Determine the [X, Y] coordinate at the center of the cell enclosing the given text.  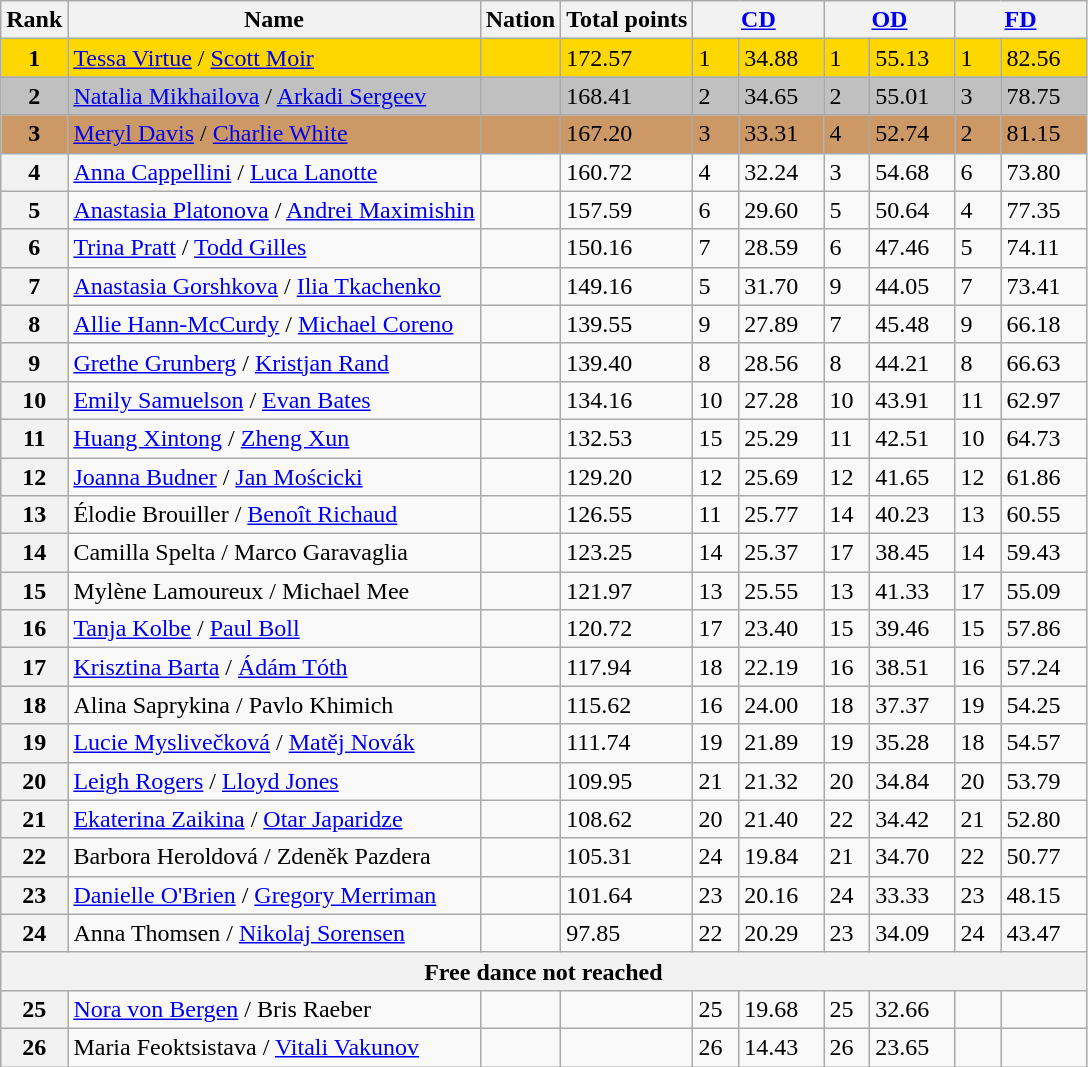
Barbora Heroldová / Zdeněk Pazdera [274, 857]
54.57 [1044, 743]
Meryl Davis / Charlie White [274, 134]
73.80 [1044, 172]
55.01 [912, 96]
Camilla Spelta / Marco Garavaglia [274, 553]
25.77 [782, 515]
29.60 [782, 210]
78.75 [1044, 96]
20.16 [782, 895]
FD [1020, 20]
Anna Thomsen / Nikolaj Sorensen [274, 933]
73.41 [1044, 286]
23.40 [782, 629]
66.63 [1044, 362]
Anna Cappellini / Luca Lanotte [274, 172]
27.28 [782, 400]
14.43 [782, 1047]
Maria Feoktsistava / Vitali Vakunov [274, 1047]
55.13 [912, 58]
43.47 [1044, 933]
20.29 [782, 933]
45.48 [912, 324]
34.09 [912, 933]
43.91 [912, 400]
41.65 [912, 477]
39.46 [912, 629]
123.25 [627, 553]
82.56 [1044, 58]
109.95 [627, 781]
54.25 [1044, 705]
139.55 [627, 324]
129.20 [627, 477]
Élodie Brouiller / Benoît Richaud [274, 515]
Grethe Grunberg / Kristjan Rand [274, 362]
108.62 [627, 819]
47.46 [912, 248]
38.45 [912, 553]
Total points [627, 20]
34.84 [912, 781]
25.37 [782, 553]
101.64 [627, 895]
150.16 [627, 248]
21.32 [782, 781]
25.29 [782, 438]
160.72 [627, 172]
22.19 [782, 667]
60.55 [1044, 515]
111.74 [627, 743]
34.65 [782, 96]
52.80 [1044, 819]
61.86 [1044, 477]
28.56 [782, 362]
59.43 [1044, 553]
Mylène Lamoureux / Michael Mee [274, 591]
34.88 [782, 58]
31.70 [782, 286]
Krisztina Barta / Ádám Tóth [274, 667]
168.41 [627, 96]
Anastasia Platonova / Andrei Maximishin [274, 210]
27.89 [782, 324]
52.74 [912, 134]
134.16 [627, 400]
28.59 [782, 248]
40.23 [912, 515]
66.18 [1044, 324]
21.89 [782, 743]
32.66 [912, 1009]
33.33 [912, 895]
57.24 [1044, 667]
121.97 [627, 591]
34.70 [912, 857]
54.68 [912, 172]
81.15 [1044, 134]
33.31 [782, 134]
OD [890, 20]
Lucie Myslivečková / Matěj Novák [274, 743]
Natalia Mikhailova / Arkadi Sergeev [274, 96]
117.94 [627, 667]
25.69 [782, 477]
53.79 [1044, 781]
Tanja Kolbe / Paul Boll [274, 629]
42.51 [912, 438]
157.59 [627, 210]
21.40 [782, 819]
74.11 [1044, 248]
35.28 [912, 743]
24.00 [782, 705]
Ekaterina Zaikina / Otar Japaridze [274, 819]
32.24 [782, 172]
Huang Xintong / Zheng Xun [274, 438]
Tessa Virtue / Scott Moir [274, 58]
25.55 [782, 591]
167.20 [627, 134]
Rank [34, 20]
Name [274, 20]
139.40 [627, 362]
CD [758, 20]
19.84 [782, 857]
115.62 [627, 705]
Trina Pratt / Todd Gilles [274, 248]
41.33 [912, 591]
57.86 [1044, 629]
Anastasia Gorshkova / Ilia Tkachenko [274, 286]
105.31 [627, 857]
62.97 [1044, 400]
172.57 [627, 58]
77.35 [1044, 210]
Leigh Rogers / Lloyd Jones [274, 781]
Emily Samuelson / Evan Bates [274, 400]
97.85 [627, 933]
126.55 [627, 515]
44.05 [912, 286]
Alina Saprykina / Pavlo Khimich [274, 705]
Nation [520, 20]
23.65 [912, 1047]
132.53 [627, 438]
Joanna Budner / Jan Mościcki [274, 477]
34.42 [912, 819]
37.37 [912, 705]
Free dance not reached [544, 971]
50.77 [1044, 857]
120.72 [627, 629]
55.09 [1044, 591]
38.51 [912, 667]
149.16 [627, 286]
48.15 [1044, 895]
19.68 [782, 1009]
Nora von Bergen / Bris Raeber [274, 1009]
64.73 [1044, 438]
50.64 [912, 210]
44.21 [912, 362]
Danielle O'Brien / Gregory Merriman [274, 895]
Allie Hann-McCurdy / Michael Coreno [274, 324]
